Search for the cell housing the specified text and yield its (x, y) center coordinate. 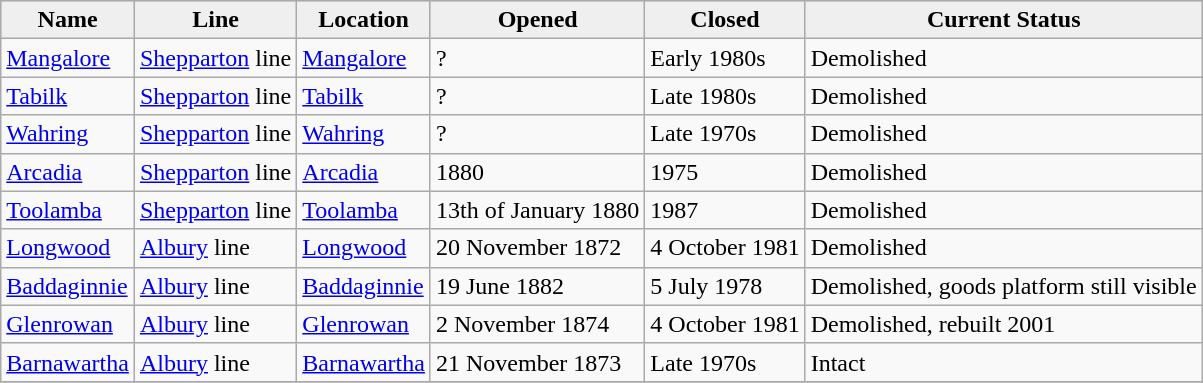
20 November 1872 (537, 248)
Location (364, 20)
Intact (1004, 362)
2 November 1874 (537, 324)
Name (68, 20)
1987 (725, 210)
Demolished, goods platform still visible (1004, 286)
5 July 1978 (725, 286)
Closed (725, 20)
Opened (537, 20)
Late 1980s (725, 96)
Demolished, rebuilt 2001 (1004, 324)
1975 (725, 172)
21 November 1873 (537, 362)
Line (215, 20)
19 June 1882 (537, 286)
1880 (537, 172)
Early 1980s (725, 58)
13th of January 1880 (537, 210)
Current Status (1004, 20)
